Locate the cell with the specified text and output its (x, y) center coordinate. 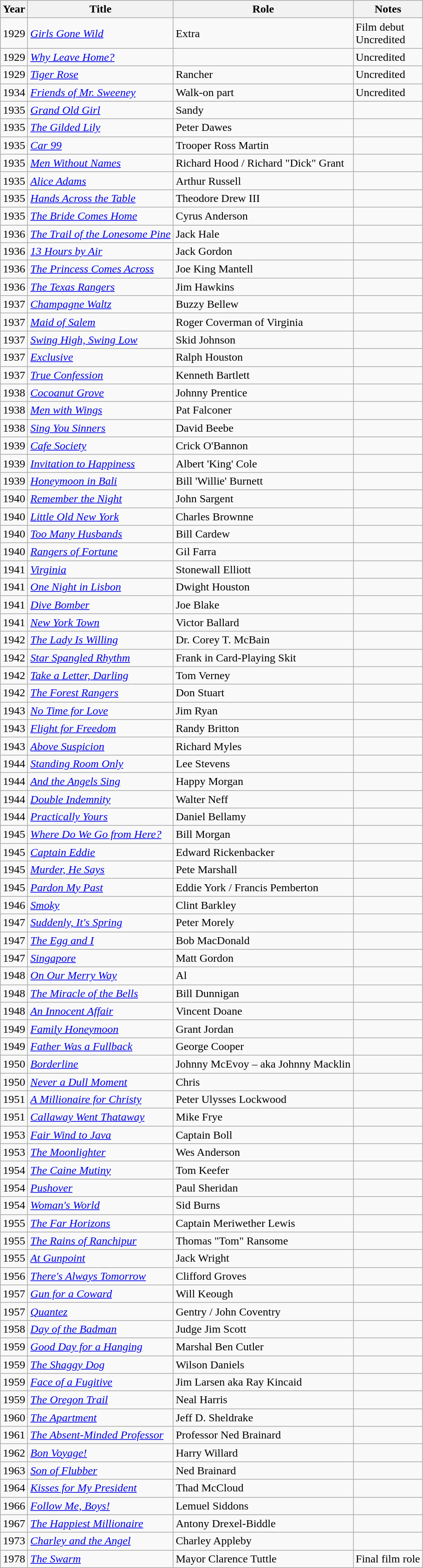
1960 (14, 1418)
Honeymoon in Bali (100, 481)
The Caine Mutiny (100, 1170)
Final film role (388, 1559)
Flight for Freedom (100, 728)
Johnny McEvoy – aka Johnny Macklin (263, 1064)
Bill Dunnigan (263, 993)
Pushover (100, 1188)
Murder, He Says (100, 870)
Dwight Houston (263, 587)
Chris (263, 1082)
Pete Marshall (263, 870)
Practically Yours (100, 817)
Jeff D. Sheldrake (263, 1418)
Charles Brownne (263, 517)
The Forest Rangers (100, 693)
Pardon My Past (100, 888)
The Absent-Minded Professor (100, 1435)
Jack Gordon (263, 252)
Dr. Corey T. McBain (263, 640)
The Lady Is Willing (100, 640)
Exclusive (100, 357)
The Far Horizons (100, 1223)
Trooper Ross Martin (263, 145)
The Trail of the Lonesome Pine (100, 233)
Harry Willard (263, 1453)
Son of Flubber (100, 1471)
Neal Harris (263, 1400)
John Sargent (263, 499)
Rancher (263, 75)
The Miracle of the Bells (100, 993)
Cyrus Anderson (263, 216)
An Innocent Affair (100, 1011)
Clifford Groves (263, 1276)
Charley Appleby (263, 1541)
George Cooper (263, 1046)
Walk-on part (263, 92)
Why Leave Home? (100, 57)
Smoky (100, 905)
The Happiest Millionaire (100, 1523)
Walter Neff (263, 799)
Face of a Fugitive (100, 1382)
Little Old New York (100, 517)
Thomas "Tom" Ransome (263, 1241)
The Bride Comes Home (100, 216)
Captain Eddie (100, 852)
Gun for a Coward (100, 1294)
Don Stuart (263, 693)
Dive Bomber (100, 605)
Notes (388, 9)
Singapore (100, 958)
Invitation to Happiness (100, 463)
The Swarm (100, 1559)
And the Angels Sing (100, 781)
1934 (14, 92)
Crick O'Bannon (263, 446)
A Millionaire for Christy (100, 1100)
Ralph Houston (263, 357)
Tom Keefer (263, 1170)
Peter Ulysses Lockwood (263, 1100)
Remember the Night (100, 499)
Randy Britton (263, 728)
Sid Burns (263, 1205)
Joe Blake (263, 605)
Where Do We Go from Here? (100, 835)
1963 (14, 1471)
The Oregon Trail (100, 1400)
Suddenly, It's Spring (100, 923)
Standing Room Only (100, 764)
Daniel Bellamy (263, 817)
Buzzy Bellew (263, 305)
Cocoanut Grove (100, 393)
Men with Wings (100, 410)
At Gunpoint (100, 1258)
Jim Larsen aka Ray Kincaid (263, 1382)
The Shaggy Dog (100, 1364)
Woman's World (100, 1205)
1966 (14, 1506)
Star Spangled Rhythm (100, 658)
Mayor Clarence Tuttle (263, 1559)
The Egg and I (100, 940)
Title (100, 9)
1967 (14, 1523)
Jim Ryan (263, 711)
Frank in Card-Playing Skit (263, 658)
Men Without Names (100, 163)
Kisses for My President (100, 1488)
1956 (14, 1276)
Bill 'Willie' Burnett (263, 481)
13 Hours by Air (100, 252)
Tom Verney (263, 675)
Stonewall Elliott (263, 570)
Bill Cardew (263, 534)
Quantez (100, 1311)
Virginia (100, 570)
Cafe Society (100, 446)
Rangers of Fortune (100, 552)
Fair Wind to Java (100, 1135)
Arthur Russell (263, 181)
1961 (14, 1435)
Lemuel Siddons (263, 1506)
Kenneth Bartlett (263, 375)
Grand Old Girl (100, 110)
Jack Wright (263, 1258)
Eddie York / Francis Pemberton (263, 888)
The Apartment (100, 1418)
Vincent Doane (263, 1011)
Family Honeymoon (100, 1029)
Take a Letter, Darling (100, 675)
David Beebe (263, 428)
No Time for Love (100, 711)
Bill Morgan (263, 835)
Will Keough (263, 1294)
Film debutUncredited (388, 33)
Roger Coverman of Virginia (263, 322)
Borderline (100, 1064)
Too Many Husbands (100, 534)
Paul Sheridan (263, 1188)
Role (263, 9)
Swing High, Swing Low (100, 340)
Gentry / John Coventry (263, 1311)
Al (263, 976)
New York Town (100, 622)
The Moonlighter (100, 1153)
1973 (14, 1541)
On Our Merry Way (100, 976)
The Princess Comes Across (100, 269)
Maid of Salem (100, 322)
1978 (14, 1559)
Bob MacDonald (263, 940)
Johnny Prentice (263, 393)
Girls Gone Wild (100, 33)
Year (14, 9)
Peter Morely (263, 923)
Father Was a Fullback (100, 1046)
1946 (14, 905)
1962 (14, 1453)
Happy Morgan (263, 781)
Car 99 (100, 145)
Wes Anderson (263, 1153)
Tiger Rose (100, 75)
Bon Voyage! (100, 1453)
Antony Drexel-Biddle (263, 1523)
Charley and the Angel (100, 1541)
Hands Across the Table (100, 198)
Judge Jim Scott (263, 1329)
Albert 'King' Cole (263, 463)
Joe King Mantell (263, 269)
Captain Meriwether Lewis (263, 1223)
Gil Farra (263, 552)
Thad McCloud (263, 1488)
Day of the Badman (100, 1329)
Grant Jordan (263, 1029)
Follow Me, Boys! (100, 1506)
True Confession (100, 375)
1964 (14, 1488)
The Rains of Ranchipur (100, 1241)
Champagne Waltz (100, 305)
Clint Barkley (263, 905)
Lee Stevens (263, 764)
Marshal Ben Cutler (263, 1347)
Jim Hawkins (263, 287)
Richard Hood / Richard "Dick" Grant (263, 163)
Double Indemnity (100, 799)
Pat Falconer (263, 410)
Richard Myles (263, 746)
Peter Dawes (263, 128)
Wilson Daniels (263, 1364)
Sandy (263, 110)
Never a Dull Moment (100, 1082)
Good Day for a Hanging (100, 1347)
Skid Johnson (263, 340)
Alice Adams (100, 181)
The Gilded Lily (100, 128)
Extra (263, 33)
Above Suspicion (100, 746)
Matt Gordon (263, 958)
Ned Brainard (263, 1471)
One Night in Lisbon (100, 587)
Edward Rickenbacker (263, 852)
Victor Ballard (263, 622)
Theodore Drew III (263, 198)
Professor Ned Brainard (263, 1435)
Sing You Sinners (100, 428)
1958 (14, 1329)
Callaway Went Thataway (100, 1117)
There's Always Tomorrow (100, 1276)
Jack Hale (263, 233)
Captain Boll (263, 1135)
The Texas Rangers (100, 287)
Friends of Mr. Sweeney (100, 92)
Mike Frye (263, 1117)
